From the cell containing the given text, extract its center point as [x, y] coordinate. 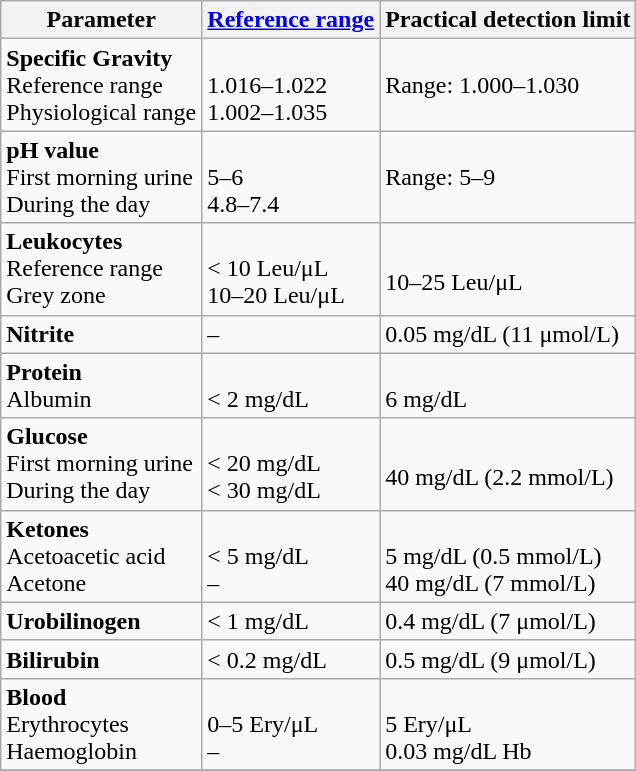
< 1 mg/dL [291, 621]
– [291, 334]
0.4 mg/dL (7 μmol/L) [508, 621]
40 mg/dL (2.2 mmol/L) [508, 464]
< 10 Leu/μL10–20 Leu/μL [291, 269]
5 Ery/μL0.03 mg/dL Hb [508, 724]
5–64.8–7.4 [291, 177]
Practical detection limit [508, 20]
LeukocytesReference rangeGrey zone [102, 269]
Bilirubin [102, 659]
Nitrite [102, 334]
0.5 mg/dL (9 μmol/L) [508, 659]
10–25 Leu/μL [508, 269]
GlucoseFirst morning urineDuring the day [102, 464]
1.016–1.0221.002–1.035 [291, 85]
Parameter [102, 20]
0–5 Ery/μL– [291, 724]
Specific GravityReference rangePhysiological range [102, 85]
< 5 mg/dL– [291, 556]
Range: 1.000–1.030 [508, 85]
< 2 mg/dL [291, 386]
ProteinAlbumin [102, 386]
0.05 mg/dL (11 μmol/L) [508, 334]
BloodErythrocytesHaemoglobin [102, 724]
Reference range [291, 20]
6 mg/dL [508, 386]
pH valueFirst morning urineDuring the day [102, 177]
< 20 mg/dL< 30 mg/dL [291, 464]
< 0.2 mg/dL [291, 659]
Urobilinogen [102, 621]
5 mg/dL (0.5 mmol/L)40 mg/dL (7 mmol/L) [508, 556]
Range: 5–9 [508, 177]
KetonesAcetoacetic acidAcetone [102, 556]
